Find where the given text appears and provide that cell's center as [X, Y] coordinate. 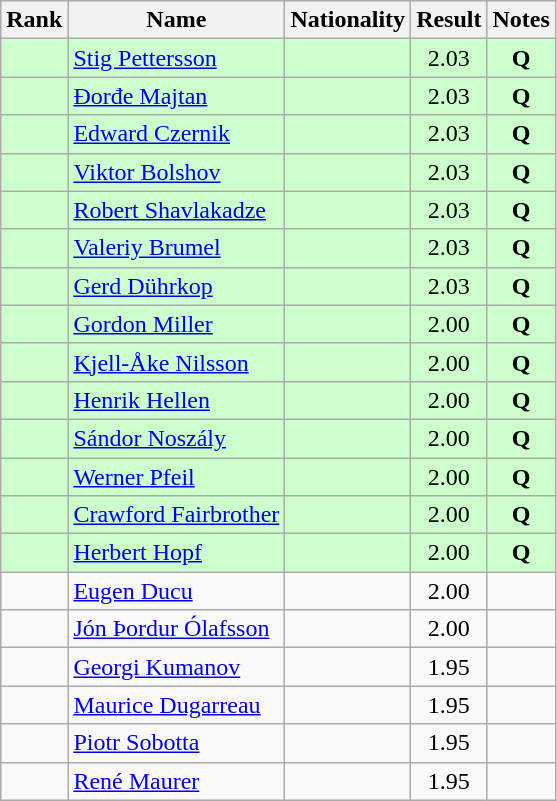
Gordon Miller [176, 324]
Georgi Kumanov [176, 667]
Eugen Ducu [176, 591]
Result [449, 20]
Piotr Sobotta [176, 743]
Herbert Hopf [176, 553]
René Maurer [176, 781]
Stig Pettersson [176, 58]
Gerd Dührkop [176, 286]
Sándor Noszály [176, 438]
Werner Pfeil [176, 477]
Đorđe Majtan [176, 96]
Henrik Hellen [176, 400]
Viktor Bolshov [176, 172]
Edward Czernik [176, 134]
Rank [34, 20]
Valeriy Brumel [176, 248]
Robert Shavlakadze [176, 210]
Kjell-Åke Nilsson [176, 362]
Crawford Fairbrother [176, 515]
Maurice Dugarreau [176, 705]
Notes [521, 20]
Jón Þordur Ólafsson [176, 629]
Name [176, 20]
Nationality [348, 20]
